Pinpoint the cell where the given text exists, returning its (X, Y) midpoint coordinate. 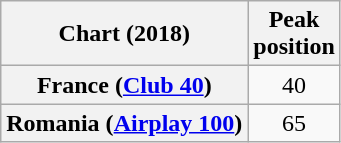
Chart (2018) (124, 34)
France (Club 40) (124, 85)
Peakposition (294, 34)
Romania (Airplay 100) (124, 123)
40 (294, 85)
65 (294, 123)
